Return (X, Y) of the center of cell containing provided text 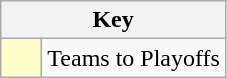
Key (114, 20)
Teams to Playoffs (134, 58)
